Provide the [X, Y] coordinate of the cell's center where the given text is located.  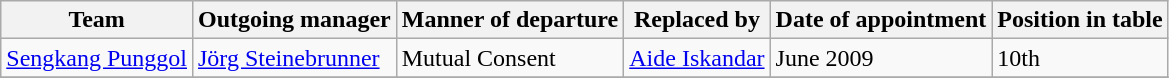
Jörg Steinebrunner [294, 58]
10th [1080, 58]
Team [97, 20]
Date of appointment [881, 20]
Outgoing manager [294, 20]
Manner of departure [510, 20]
Sengkang Punggol [97, 58]
Mutual Consent [510, 58]
Position in table [1080, 20]
Aide Iskandar [697, 58]
June 2009 [881, 58]
Replaced by [697, 20]
